Pinpoint the cell where the given text exists, returning its [X, Y] midpoint coordinate. 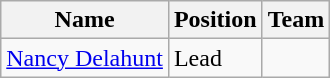
Lead [215, 58]
Name [85, 20]
Team [296, 20]
Nancy Delahunt [85, 58]
Position [215, 20]
